Provide the (X, Y) coordinate of the cell's center where the given text is located.  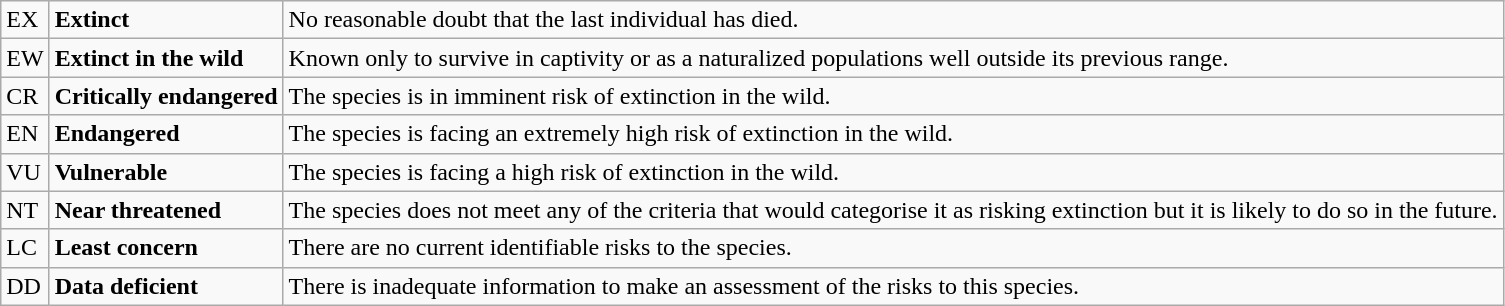
VU (25, 172)
EN (25, 134)
CR (25, 96)
LC (25, 248)
No reasonable doubt that the last individual has died. (893, 20)
Data deficient (166, 286)
The species is facing an extremely high risk of extinction in the wild. (893, 134)
Known only to survive in captivity or as a naturalized populations well outside its previous range. (893, 58)
Endangered (166, 134)
Extinct in the wild (166, 58)
EW (25, 58)
Least concern (166, 248)
The species does not meet any of the criteria that would categorise it as risking extinction but it is likely to do so in the future. (893, 210)
There is inadequate information to make an assessment of the risks to this species. (893, 286)
Extinct (166, 20)
There are no current identifiable risks to the species. (893, 248)
Near threatened (166, 210)
NT (25, 210)
Vulnerable (166, 172)
EX (25, 20)
The species is in imminent risk of extinction in the wild. (893, 96)
Critically endangered (166, 96)
DD (25, 286)
The species is facing a high risk of extinction in the wild. (893, 172)
